Scan for the cell matching the given text and deliver its [X, Y] coordinate at center. 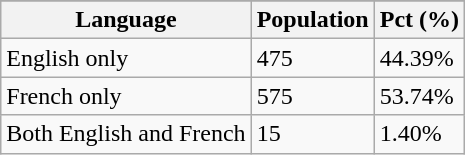
475 [312, 58]
15 [312, 134]
575 [312, 96]
1.40% [419, 134]
English only [126, 58]
Pct (%) [419, 20]
Population [312, 20]
53.74% [419, 96]
Language [126, 20]
44.39% [419, 58]
Both English and French [126, 134]
French only [126, 96]
